From the cell containing the given text, extract its center point as (X, Y) coordinate. 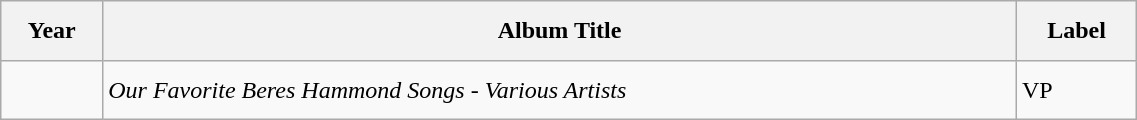
VP (1076, 90)
Year (52, 30)
Album Title (560, 30)
Our Favorite Beres Hammond Songs - Various Artists (560, 90)
Label (1076, 30)
